Extract the [X, Y] coordinate from the center of the cell holding the provided text.  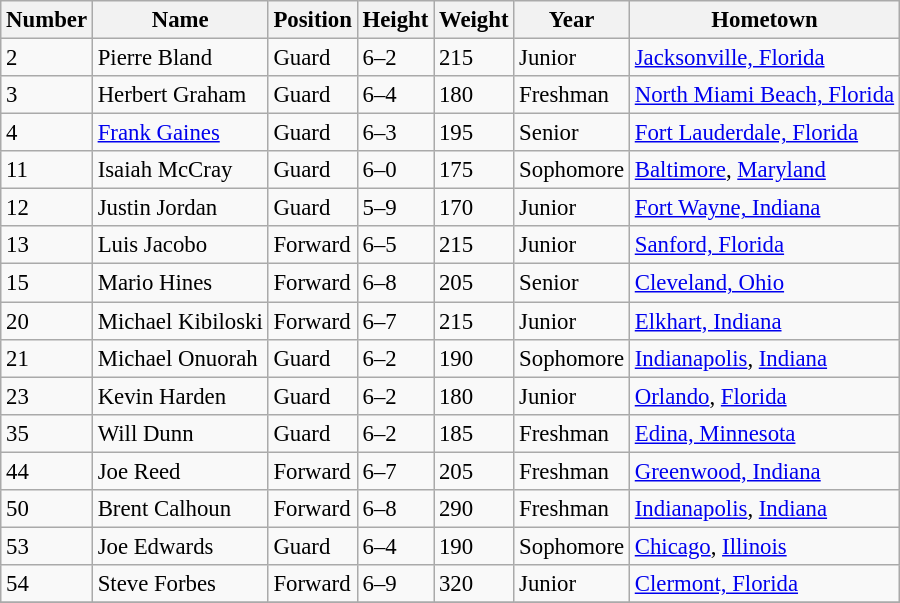
Joe Reed [180, 471]
35 [47, 433]
Frank Gaines [180, 133]
Elkhart, Indiana [764, 321]
Greenwood, Indiana [764, 471]
Weight [474, 20]
6–5 [395, 245]
170 [474, 208]
Clermont, Florida [764, 584]
Pierre Bland [180, 58]
185 [474, 433]
5–9 [395, 208]
Position [312, 20]
Justin Jordan [180, 208]
North Miami Beach, Florida [764, 95]
12 [47, 208]
Year [572, 20]
Hometown [764, 20]
Cleveland, Ohio [764, 283]
Orlando, Florida [764, 396]
6–3 [395, 133]
Chicago, Illinois [764, 546]
Michael Onuorah [180, 358]
Steve Forbes [180, 584]
Height [395, 20]
Luis Jacobo [180, 245]
21 [47, 358]
Name [180, 20]
Jacksonville, Florida [764, 58]
Kevin Harden [180, 396]
Fort Lauderdale, Florida [764, 133]
54 [47, 584]
Herbert Graham [180, 95]
6–0 [395, 170]
290 [474, 509]
320 [474, 584]
Mario Hines [180, 283]
175 [474, 170]
15 [47, 283]
53 [47, 546]
Isaiah McCray [180, 170]
44 [47, 471]
20 [47, 321]
3 [47, 95]
50 [47, 509]
Fort Wayne, Indiana [764, 208]
Brent Calhoun [180, 509]
Baltimore, Maryland [764, 170]
11 [47, 170]
195 [474, 133]
2 [47, 58]
Edina, Minnesota [764, 433]
4 [47, 133]
23 [47, 396]
6–9 [395, 584]
Michael Kibiloski [180, 321]
13 [47, 245]
Sanford, Florida [764, 245]
Number [47, 20]
Will Dunn [180, 433]
Joe Edwards [180, 546]
